From the cell containing the given text, extract its center point as [X, Y] coordinate. 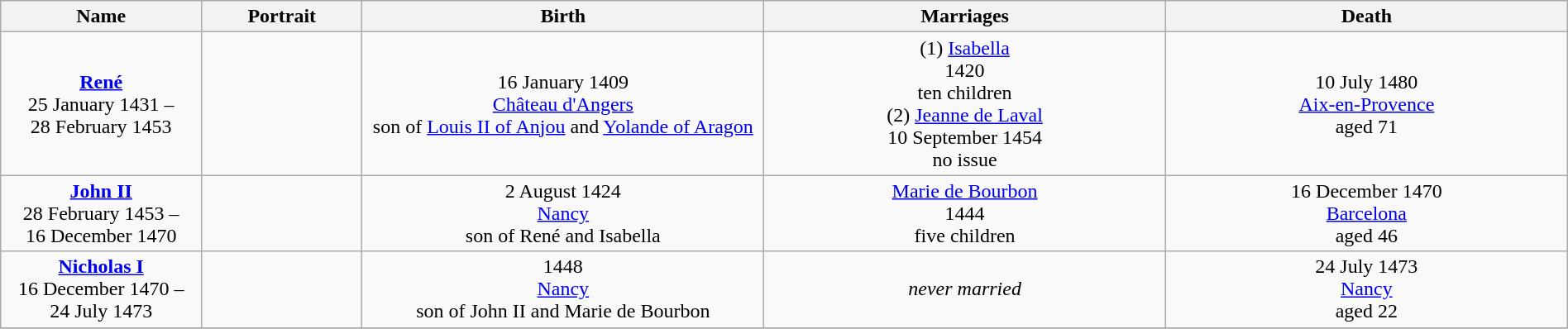
1448Nancyson of John II and Marie de Bourbon [563, 289]
Nicholas I16 December 1470 – 24 July 1473 [101, 289]
16 December 1470Barcelonaaged 46 [1366, 213]
Death [1366, 17]
(1) Isabella1420ten children(2) Jeanne de Laval10 September 1454no issue [965, 104]
never married [965, 289]
Portrait [282, 17]
Marie de Bourbon1444five children [965, 213]
24 July 1473Nancyaged 22 [1366, 289]
10 July 1480Aix-en-Provenceaged 71 [1366, 104]
Birth [563, 17]
16 January 1409Château d'Angersson of Louis II of Anjou and Yolande of Aragon [563, 104]
Name [101, 17]
John II28 February 1453 – 16 December 1470 [101, 213]
René25 January 1431 – 28 February 1453 [101, 104]
Marriages [965, 17]
2 August 1424Nancyson of René and Isabella [563, 213]
